Identify which cell holds the provided text, then report its [x, y] central coordinate. 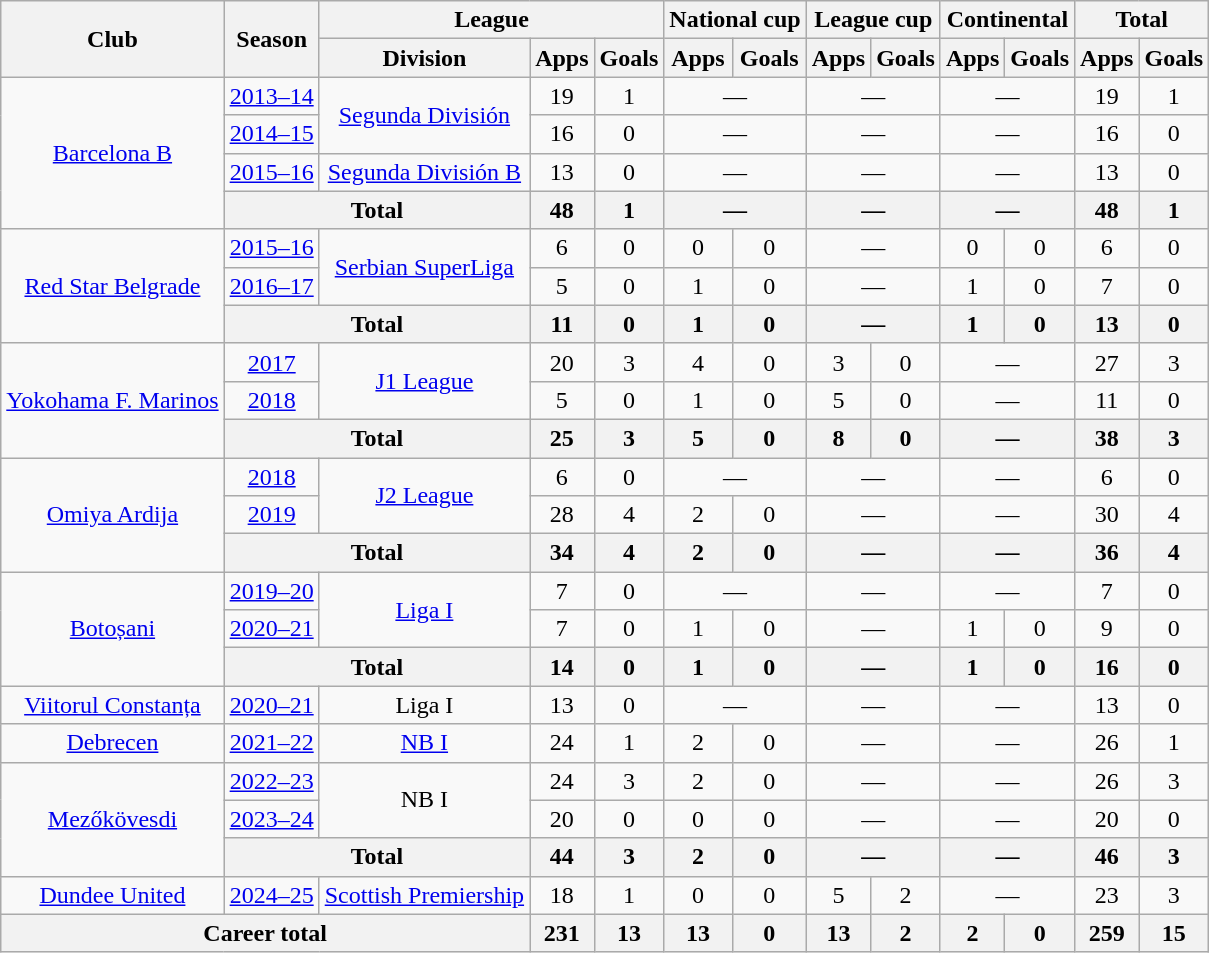
231 [562, 933]
Club [112, 39]
Career total [266, 933]
Season [272, 39]
2016–17 [272, 286]
34 [562, 553]
30 [1107, 515]
Red Star Belgrade [112, 286]
Viitorul Constanța [112, 705]
18 [562, 895]
Barcelona B [112, 153]
2019 [272, 515]
23 [1107, 895]
28 [562, 515]
46 [1107, 857]
2023–24 [272, 819]
14 [562, 667]
2019–20 [272, 591]
9 [1107, 629]
Scottish Premiership [424, 895]
Continental [1007, 20]
2017 [272, 362]
44 [562, 857]
2021–22 [272, 743]
Debrecen [112, 743]
2013–14 [272, 96]
League cup [873, 20]
Dundee United [112, 895]
15 [1174, 933]
Botoșani [112, 629]
Segunda División [424, 115]
National cup [735, 20]
J2 League [424, 496]
2024–25 [272, 895]
Serbian SuperLiga [424, 267]
Division [424, 58]
2022–23 [272, 781]
38 [1107, 438]
25 [562, 438]
2014–15 [272, 134]
Omiya Ardija [112, 515]
Yokohama F. Marinos [112, 400]
Mezőkövesdi [112, 819]
36 [1107, 553]
27 [1107, 362]
Segunda División B [424, 172]
8 [838, 438]
J1 League [424, 381]
League [492, 20]
259 [1107, 933]
